Pinpoint the cell where the given text exists, returning its [X, Y] midpoint coordinate. 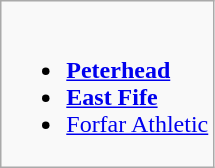
PeterheadEast FifeForfar Athletic [108, 84]
